Return [X, Y] of the center of cell containing provided text 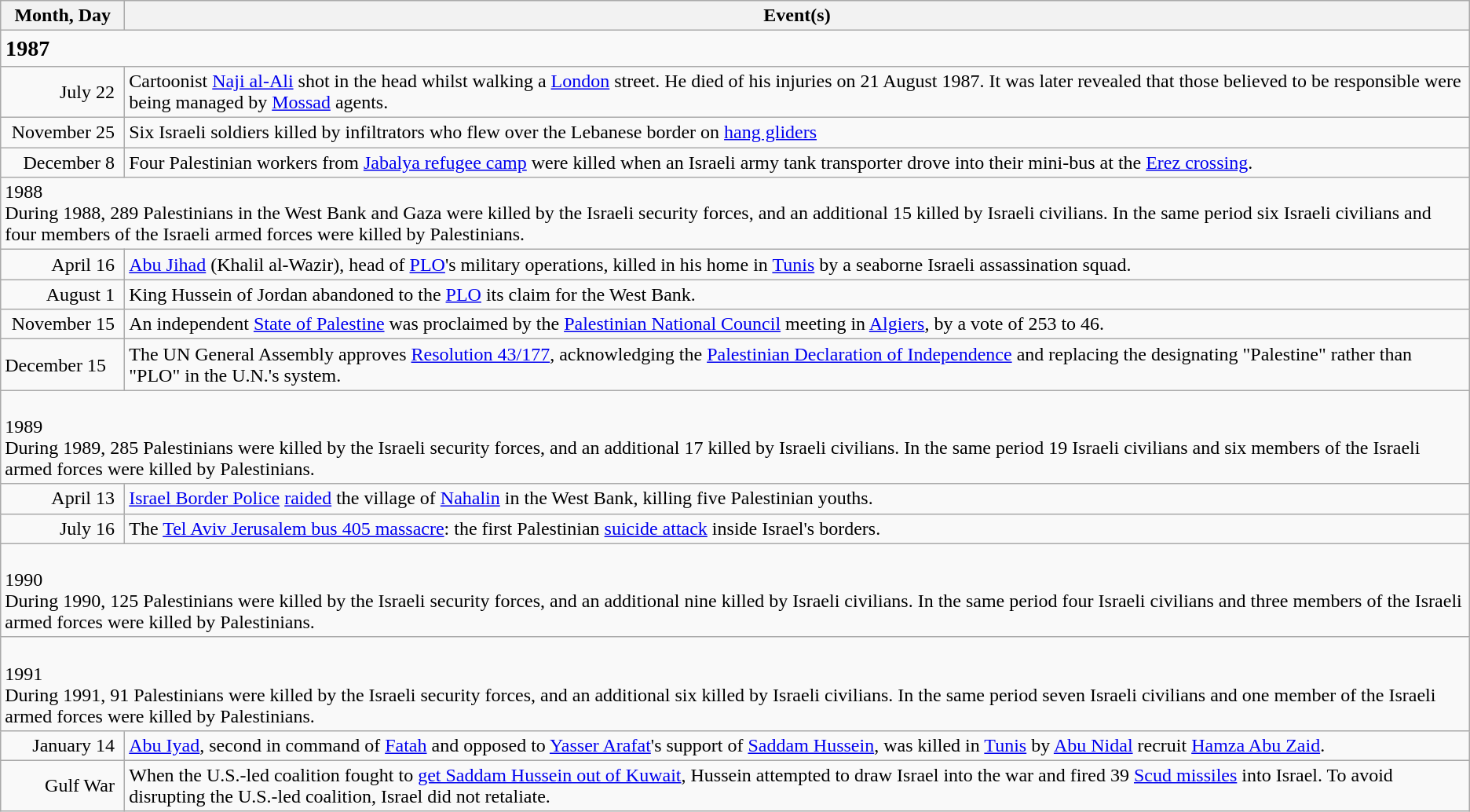
December 15 [63, 364]
Gulf War [63, 785]
1987 [735, 49]
An independent State of Palestine was proclaimed by the Palestinian National Council meeting in Algiers, by a vote of 253 to 46. [798, 324]
April 16 [63, 265]
July 22 [63, 93]
November 25 [63, 133]
April 13 [63, 499]
Six Israeli soldiers killed by infiltrators who flew over the Lebanese border on hang gliders [798, 133]
December 8 [63, 163]
January 14 [63, 745]
The Tel Aviv Jerusalem bus 405 massacre: the first Palestinian suicide attack inside Israel's borders. [798, 529]
Month, Day [63, 16]
July 16 [63, 529]
August 1 [63, 294]
Abu Jihad (Khalil al-Wazir), head of PLO's military operations, killed in his home in Tunis by a seaborne Israeli assassination squad. [798, 265]
Event(s) [798, 16]
Four Palestinian workers from Jabalya refugee camp were killed when an Israeli army tank transporter drove into their mini-bus at the Erez crossing. [798, 163]
King Hussein of Jordan abandoned to the PLO its claim for the West Bank. [798, 294]
November 15 [63, 324]
Israel Border Police raided the village of Nahalin in the West Bank, killing five Palestinian youths. [798, 499]
